Pinpoint the cell where the given text exists, returning its [X, Y] midpoint coordinate. 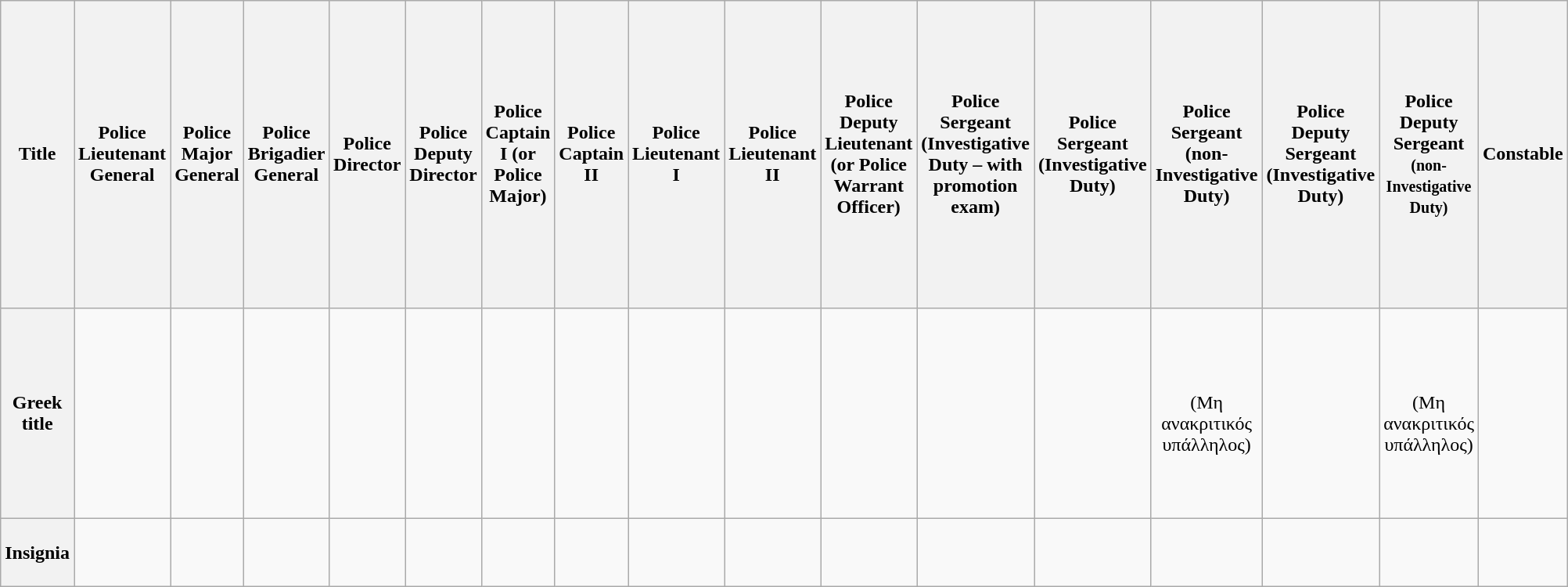
Police Brigadier General [286, 154]
Police Sergeant(Investigative Duty) [1093, 154]
Police Major General [207, 154]
Title [38, 154]
Police Lieutenant General [122, 154]
Police Director [368, 154]
Insignia [38, 553]
Greek title [38, 413]
Police Captain I (or Police Major) [518, 154]
Police Deputy Director [443, 154]
Police Sergeant(Investigative Duty – with promotion exam) [976, 154]
Constable [1523, 154]
Police Lieutenant II [773, 154]
Police Captain II [592, 154]
Police Deputy Sergeant(non-Investigative Duty) [1429, 154]
Police Lieutenant I [676, 154]
Police Deputy Sergeant(Investigative Duty) [1321, 154]
Police Deputy Lieutenant (or Police Warrant Officer) [869, 154]
Police Sergeant(non-Investigative Duty) [1207, 154]
